Output the [X, Y] coordinate of the center of the cell containing the given text.  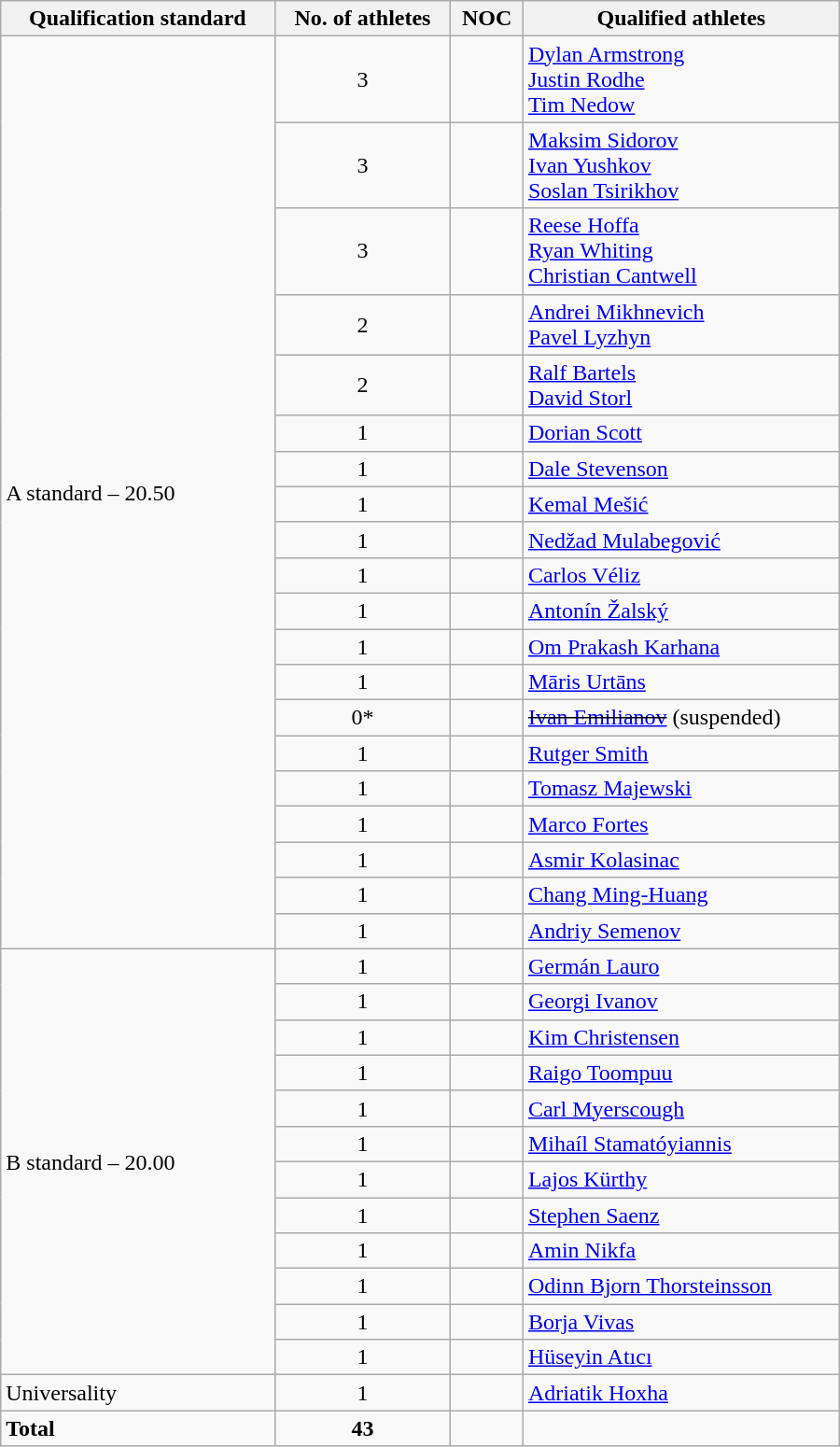
Qualification standard [138, 19]
Mihaíl Stamatóyiannis [681, 1144]
Kim Christensen [681, 1037]
Ivan Emilianov (suspended) [681, 718]
Rutger Smith [681, 753]
Dale Stevenson [681, 469]
Māris Urtāns [681, 682]
Qualified athletes [681, 19]
Dylan ArmstrongJustin RodheTim Nedow [681, 79]
Tomasz Majewski [681, 789]
Andrei MikhnevichPavel Lyzhyn [681, 325]
Kemal Mešić [681, 504]
Raigo Toompuu [681, 1073]
Marco Fortes [681, 824]
Antonín Žalský [681, 611]
Maksim SidorovIvan YushkovSoslan Tsirikhov [681, 165]
Germán Lauro [681, 966]
Total [138, 1428]
Dorian Scott [681, 433]
No. of athletes [362, 19]
A standard – 20.50 [138, 493]
Asmir Kolasinac [681, 860]
Carl Myerscough [681, 1108]
Universality [138, 1393]
Odinn Bjorn Thorsteinsson [681, 1286]
Amin Nikfa [681, 1251]
0* [362, 718]
Lajos Kürthy [681, 1179]
Adriatik Hoxha [681, 1393]
43 [362, 1428]
Ralf BartelsDavid Storl [681, 385]
Om Prakash Karhana [681, 647]
Andriy Semenov [681, 931]
Carlos Véliz [681, 575]
Georgi Ivanov [681, 1002]
Nedžad Mulabegović [681, 540]
B standard – 20.00 [138, 1161]
NOC [487, 19]
Borja Vivas [681, 1322]
Stephen Saenz [681, 1215]
Reese HoffaRyan WhitingChristian Cantwell [681, 251]
Chang Ming-Huang [681, 895]
Hüseyin Atıcı [681, 1357]
